From the cell containing the given text, extract its center point as (X, Y) coordinate. 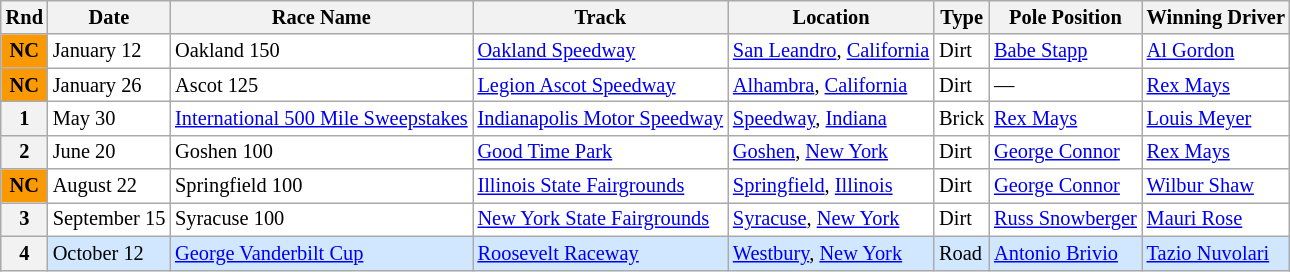
Goshen 100 (321, 152)
January 26 (109, 85)
Winning Driver (1216, 17)
Illinois State Fairgrounds (600, 186)
Russ Snowberger (1066, 219)
Race Name (321, 17)
Legion Ascot Speedway (600, 85)
Al Gordon (1216, 51)
Pole Position (1066, 17)
Good Time Park (600, 152)
Goshen, New York (831, 152)
Syracuse, New York (831, 219)
Oakland 150 (321, 51)
Location (831, 17)
San Leandro, California (831, 51)
Ascot 125 (321, 85)
George Vanderbilt Cup (321, 253)
Date (109, 17)
January 12 (109, 51)
Indianapolis Motor Speedway (600, 118)
Brick (962, 118)
June 20 (109, 152)
Syracuse 100 (321, 219)
Springfield 100 (321, 186)
Babe Stapp (1066, 51)
Roosevelt Raceway (600, 253)
International 500 Mile Sweepstakes (321, 118)
Oakland Speedway (600, 51)
4 (24, 253)
May 30 (109, 118)
Tazio Nuvolari (1216, 253)
— (1066, 85)
Westbury, New York (831, 253)
Louis Meyer (1216, 118)
Springfield, Illinois (831, 186)
Mauri Rose (1216, 219)
New York State Fairgrounds (600, 219)
Type (962, 17)
Wilbur Shaw (1216, 186)
Speedway, Indiana (831, 118)
Alhambra, California (831, 85)
August 22 (109, 186)
Track (600, 17)
2 (24, 152)
Road (962, 253)
October 12 (109, 253)
September 15 (109, 219)
1 (24, 118)
Antonio Brivio (1066, 253)
3 (24, 219)
Rnd (24, 17)
